From the cell containing the given text, extract its center point as [x, y] coordinate. 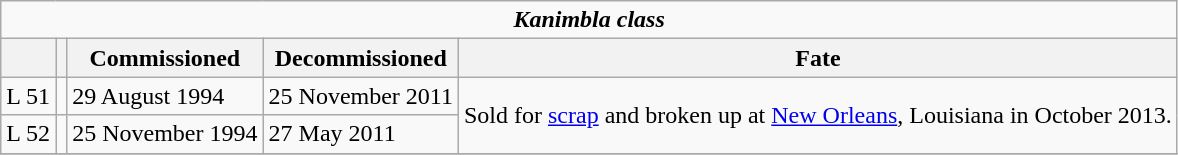
L 52 [28, 134]
Fate [818, 58]
25 November 2011 [360, 96]
Commissioned [165, 58]
25 November 1994 [165, 134]
27 May 2011 [360, 134]
Kanimbla class [590, 20]
L 51 [28, 96]
29 August 1994 [165, 96]
Sold for scrap and broken up at New Orleans, Louisiana in October 2013. [818, 115]
Decommissioned [360, 58]
